Locate the cell with the specified text and output its (x, y) center coordinate. 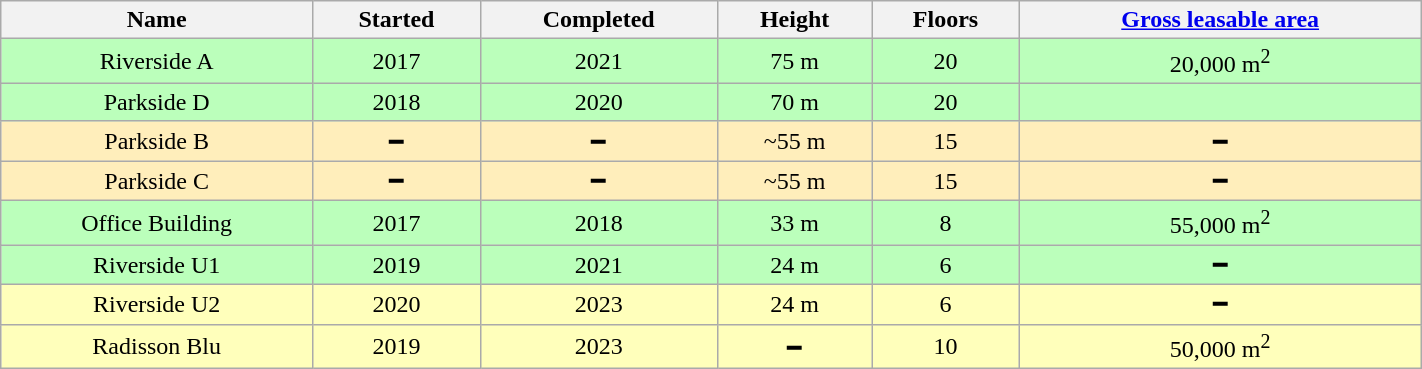
Parkside B (157, 141)
Office Building (157, 224)
55,000 m2 (1220, 224)
Parkside C (157, 181)
8 (946, 224)
Floors (946, 20)
50,000 m2 (1220, 346)
Parkside D (157, 102)
Gross leasable area (1220, 20)
33 m (794, 224)
Name (157, 20)
Riverside U2 (157, 305)
20,000 m2 (1220, 62)
Completed (598, 20)
Height (794, 20)
Radisson Blu (157, 346)
Riverside U1 (157, 265)
Started (397, 20)
75 m (794, 62)
70 m (794, 102)
Riverside A (157, 62)
10 (946, 346)
